Search for the cell housing the specified text and yield its (X, Y) center coordinate. 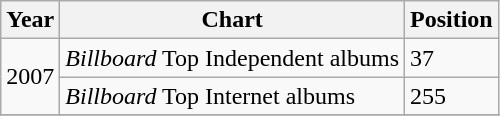
Year (30, 20)
Billboard Top Internet albums (232, 96)
Position (452, 20)
Billboard Top Independent albums (232, 58)
Chart (232, 20)
255 (452, 96)
37 (452, 58)
2007 (30, 77)
